For the text-containing cell, return its midpoint in [x, y] coordinate format. 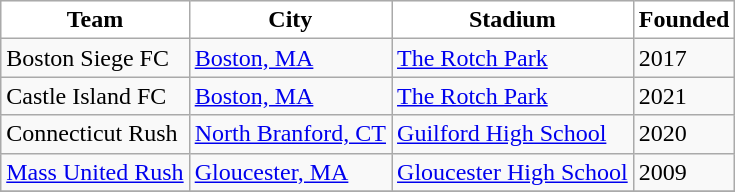
Castle Island FC [95, 96]
Mass United Rush [95, 172]
Team [95, 20]
2020 [684, 134]
North Branford, CT [290, 134]
Founded [684, 20]
Gloucester, MA [290, 172]
2017 [684, 58]
Connecticut Rush [95, 134]
Stadium [513, 20]
Guilford High School [513, 134]
Boston Siege FC [95, 58]
2021 [684, 96]
City [290, 20]
2009 [684, 172]
Gloucester High School [513, 172]
